Detect which cell encompasses the target text, then output its [X, Y] center coordinate. 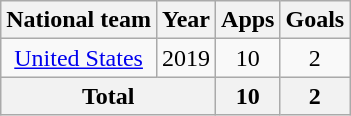
Year [186, 20]
Total [108, 96]
Apps [248, 20]
Goals [315, 20]
2019 [186, 58]
National team [79, 20]
United States [79, 58]
